Find where the given text appears and provide that cell's center as (x, y) coordinate. 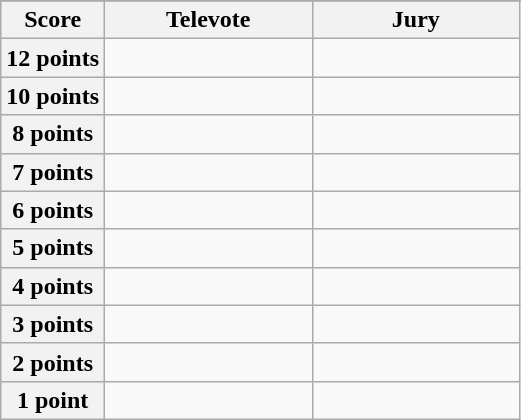
8 points (53, 134)
4 points (53, 286)
6 points (53, 210)
1 point (53, 400)
Televote (209, 20)
10 points (53, 96)
2 points (53, 362)
7 points (53, 172)
12 points (53, 58)
Jury (416, 20)
Score (53, 20)
5 points (53, 248)
3 points (53, 324)
